Locate the cell with the specified text and output its [X, Y] center coordinate. 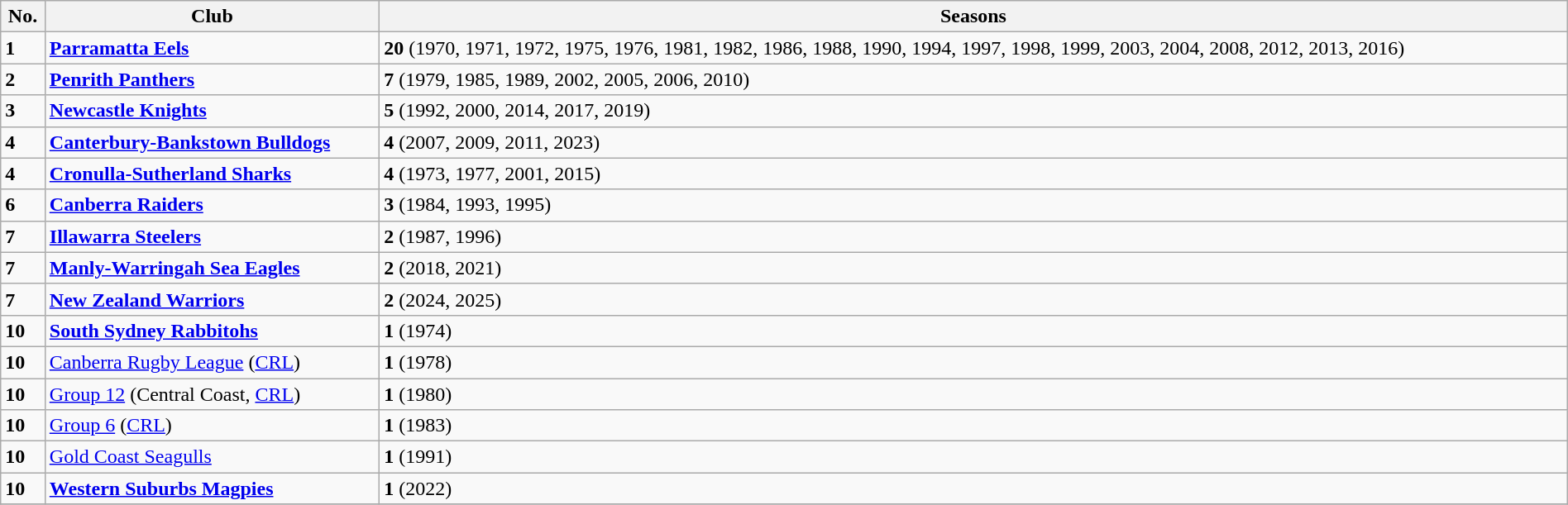
Seasons [974, 17]
20 (1970, 1971, 1972, 1975, 1976, 1981, 1982, 1986, 1988, 1990, 1994, 1997, 1998, 1999, 2003, 2004, 2008, 2012, 2013, 2016) [974, 48]
Canberra Rugby League (CRL) [212, 362]
Club [212, 17]
New Zealand Warriors [212, 299]
4 (2007, 2009, 2011, 2023) [974, 142]
1 (1983) [974, 426]
1 (1974) [974, 331]
1 (1978) [974, 362]
Canberra Raiders [212, 205]
Group 6 (CRL) [212, 426]
3 [23, 111]
Group 12 (Central Coast, CRL) [212, 394]
7 (1979, 1985, 1989, 2002, 2005, 2006, 2010) [974, 79]
Illawarra Steelers [212, 236]
1 (2022) [974, 488]
5 (1992, 2000, 2014, 2017, 2019) [974, 111]
Penrith Panthers [212, 79]
No. [23, 17]
2 (1987, 1996) [974, 236]
Gold Coast Seagulls [212, 457]
South Sydney Rabbitohs [212, 331]
Canterbury-Bankstown Bulldogs [212, 142]
1 (1980) [974, 394]
6 [23, 205]
Parramatta Eels [212, 48]
1 [23, 48]
Manly-Warringah Sea Eagles [212, 268]
Western Suburbs Magpies [212, 488]
2 (2018, 2021) [974, 268]
Cronulla-Sutherland Sharks [212, 174]
2 [23, 79]
4 (1973, 1977, 2001, 2015) [974, 174]
2 (2024, 2025) [974, 299]
Newcastle Knights [212, 111]
1 (1991) [974, 457]
3 (1984, 1993, 1995) [974, 205]
